Detect which cell encompasses the target text, then output its [x, y] center coordinate. 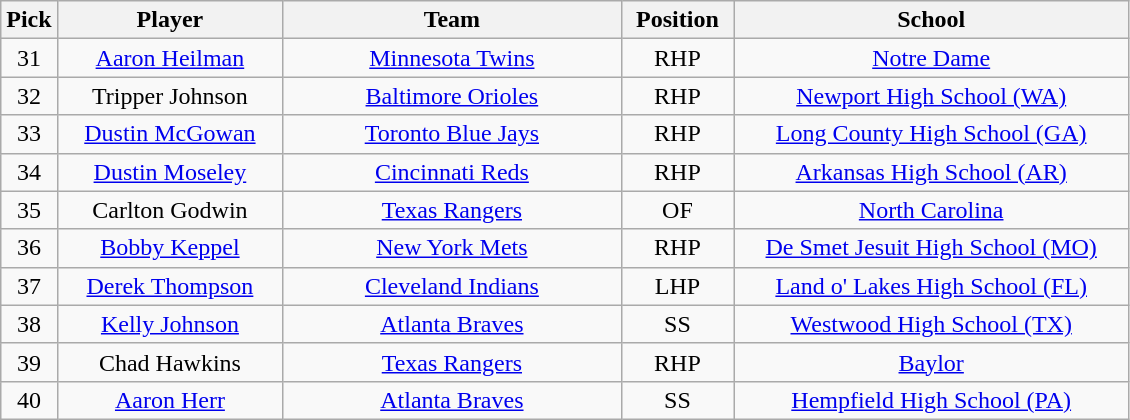
Aaron Herr [170, 400]
Baltimore Orioles [452, 96]
Position [678, 20]
Hempfield High School (PA) [932, 400]
38 [29, 324]
OF [678, 210]
39 [29, 362]
Dustin McGowan [170, 134]
Derek Thompson [170, 286]
35 [29, 210]
Westwood High School (TX) [932, 324]
37 [29, 286]
36 [29, 248]
32 [29, 96]
Bobby Keppel [170, 248]
Land o' Lakes High School (FL) [932, 286]
School [932, 20]
North Carolina [932, 210]
De Smet Jesuit High School (MO) [932, 248]
Notre Dame [932, 58]
Toronto Blue Jays [452, 134]
Carlton Godwin [170, 210]
Aaron Heilman [170, 58]
34 [29, 172]
Dustin Moseley [170, 172]
Player [170, 20]
Tripper Johnson [170, 96]
Baylor [932, 362]
Team [452, 20]
Chad Hawkins [170, 362]
Long County High School (GA) [932, 134]
Kelly Johnson [170, 324]
Pick [29, 20]
LHP [678, 286]
Newport High School (WA) [932, 96]
Minnesota Twins [452, 58]
New York Mets [452, 248]
33 [29, 134]
Cleveland Indians [452, 286]
Cincinnati Reds [452, 172]
40 [29, 400]
Arkansas High School (AR) [932, 172]
31 [29, 58]
